Output the [x, y] coordinate of the center of the cell containing the given text.  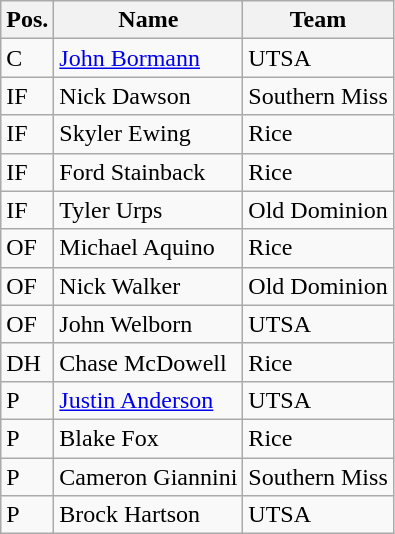
Pos. [28, 20]
Nick Dawson [148, 96]
Justin Anderson [148, 400]
Team [318, 20]
Blake Fox [148, 438]
C [28, 58]
Skyler Ewing [148, 134]
Nick Walker [148, 286]
Tyler Urps [148, 210]
Ford Stainback [148, 172]
DH [28, 362]
John Welborn [148, 324]
Name [148, 20]
Michael Aquino [148, 248]
Brock Hartson [148, 515]
Chase McDowell [148, 362]
John Bormann [148, 58]
Cameron Giannini [148, 477]
